Find where the given text appears and provide that cell's center as [X, Y] coordinate. 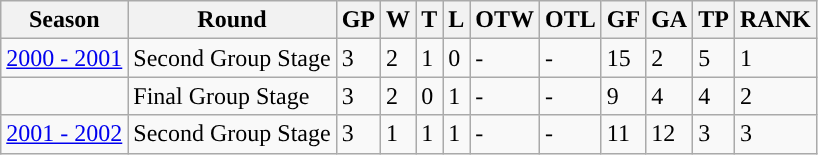
Round [232, 20]
L [456, 20]
GF [623, 20]
12 [670, 134]
11 [623, 134]
TP [714, 20]
Final Group Stage [232, 96]
W [398, 20]
2001 - 2002 [64, 134]
9 [623, 96]
GP [358, 20]
2000 - 2001 [64, 58]
T [430, 20]
Season [64, 20]
OTW [505, 20]
5 [714, 58]
OTL [571, 20]
RANK [775, 20]
GA [670, 20]
15 [623, 58]
